Extract the (x, y) coordinate from the center of the cell holding the provided text.  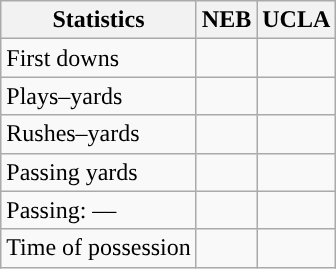
Plays–yards (99, 96)
First downs (99, 58)
Time of possession (99, 248)
Passing yards (99, 172)
Rushes–yards (99, 134)
UCLA (296, 20)
Statistics (99, 20)
NEB (226, 20)
Passing: –– (99, 210)
